Capture the cell that displays the provided text and extract its [x, y] central coordinate. 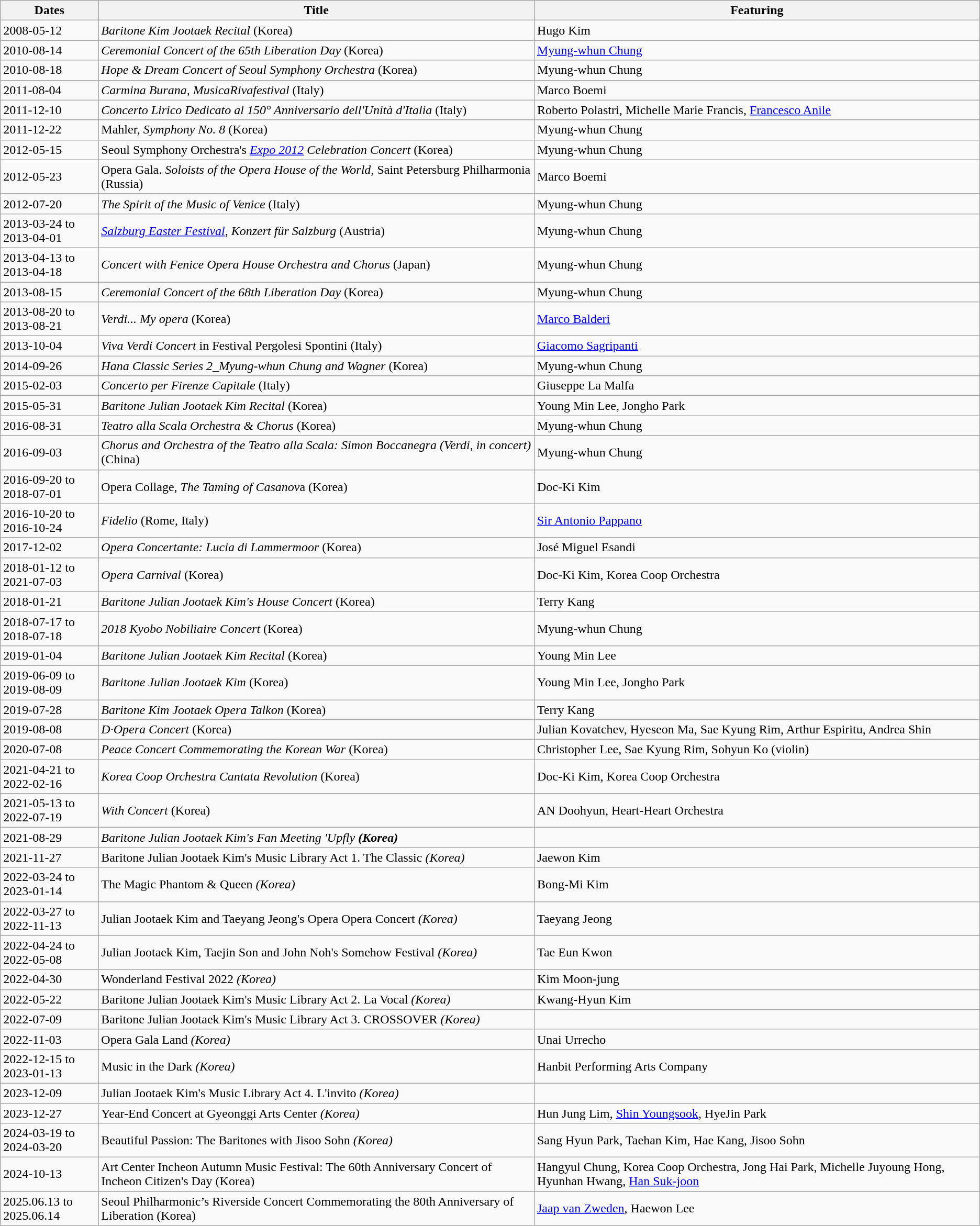
2012-05-23 [49, 177]
Mahler, Symphony No. 8 (Korea) [316, 130]
With Concert (Korea) [316, 810]
Teatro alla Scala Orchestra & Chorus (Korea) [316, 426]
Julian Kovatchev, Hyeseon Ma, Sae Kyung Rim, Arthur Espiritu, Andrea Shin [757, 730]
2023-12-27 [49, 1113]
2012-05-15 [49, 150]
Salzburg Easter Festival, Konzert für Salzburg (Austria) [316, 230]
Marco Balderi [757, 319]
Baritone Julian Jootaek Kim's Fan Meeting 'Upfly (Korea) [316, 838]
Hanbit Performing Arts Company [757, 1066]
2013-10-04 [49, 346]
Taeyang Jeong [757, 918]
2021-11-27 [49, 857]
2010-08-18 [49, 70]
Seoul Philharmonic’s Riverside Concert Commemorating the 80th Anniversary of Liberation (Korea) [316, 1208]
Baritone Julian Jootaek Kim (Korea) [316, 683]
Doc-Ki Kim [757, 487]
Opera Collage, The Taming of Casanova (Korea) [316, 487]
2021-08-29 [49, 838]
2024-10-13 [49, 1175]
Art Center Incheon Autumn Music Festival: The 60th Anniversary Concert of Incheon Citizen's Day (Korea) [316, 1175]
Baritone Julian Jootaek Kim's Music Library Act 1. The Classic (Korea) [316, 857]
Hun Jung Lim, Shin Youngsook, HyeJin Park [757, 1113]
Hope & Dream Concert of Seoul Symphony Orchestra (Korea) [316, 70]
The Spirit of the Music of Venice (Italy) [316, 204]
Concert with Fenice Opera House Orchestra and Chorus (Japan) [316, 265]
2015-02-03 [49, 386]
Viva Verdi Concert in Festival Pergolesi Spontini (Italy) [316, 346]
2013-08-15 [49, 292]
Dates [49, 10]
Kim Moon-jung [757, 979]
2023-12-09 [49, 1093]
Kwang-Hyun Kim [757, 999]
2024-03-19 to2024-03-20 [49, 1140]
Roberto Polastri, Michelle Marie Francis, Francesco Anile [757, 110]
Julian Jootaek Kim and Taeyang Jeong's Opera Opera Concert (Korea) [316, 918]
2016-09-03 [49, 452]
2022-11-03 [49, 1039]
2011-08-04 [49, 90]
Beautiful Passion: The Baritones with Jisoo Sohn (Korea) [316, 1140]
2011-12-22 [49, 130]
Concerto Lirico Dedicato al 150° Anniversario dell'Unità d'Italia (Italy) [316, 110]
Verdi... My opera (Korea) [316, 319]
2013-08-20 to2013-08-21 [49, 319]
2014-09-26 [49, 366]
2008-05-12 [49, 30]
Julian Jootaek Kim, Taejin Son and John Noh's Somehow Festival (Korea) [316, 953]
Korea Coop Orchestra Cantata Revolution (Korea) [316, 777]
2010-08-14 [49, 50]
2025.06.13 to 2025.06.14 [49, 1208]
AN Doohyun, Heart-Heart Orchestra [757, 810]
2022-04-24 to2022-05-08 [49, 953]
Featuring [757, 10]
Concerto per Firenze Capitale (Italy) [316, 386]
Peace Concert Commemorating the Korean War (Korea) [316, 750]
Bong-Mi Kim [757, 885]
2018 Kyobo Nobiliaire Concert (Korea) [316, 628]
2012-07-20 [49, 204]
2019-08-08 [49, 730]
Jaewon Kim [757, 857]
Tae Eun Kwon [757, 953]
2022-03-27 to2022-11-13 [49, 918]
Opera Concertante: Lucia di Lammermoor (Korea) [316, 548]
Sang Hyun Park, Taehan Kim, Hae Kang, Jisoo Sohn [757, 1140]
José Miguel Esandi [757, 548]
Baritone Julian Jootaek Kim's Music Library Act 2. La Vocal (Korea) [316, 999]
2018-07-17 to2018-07-18 [49, 628]
Baritone Julian Jootaek Kim's Music Library Act 3. CROSSOVER (Korea) [316, 1019]
Giuseppe La Malfa [757, 386]
Baritone Kim Jootaek Recital (Korea) [316, 30]
Opera Gala. Soloists of the Opera House of the World, Saint Petersburg Philharmonia (Russia) [316, 177]
2015-05-31 [49, 406]
2017-12-02 [49, 548]
2021-04-21 to2022-02-16 [49, 777]
Ceremonial Concert of the 65th Liberation Day (Korea) [316, 50]
Year-End Concert at Gyeonggi Arts Center (Korea) [316, 1113]
2016-10-20 to2016-10-24 [49, 520]
2019-06-09 to2019-08-09 [49, 683]
2016-08-31 [49, 426]
D·Opera Concert (Korea) [316, 730]
Opera Carnival (Korea) [316, 575]
2018-01-21 [49, 601]
2022-12-15 to2023-01-13 [49, 1066]
2022-05-22 [49, 999]
2018-01-12 to2021-07-03 [49, 575]
Seoul Symphony Orchestra's Expo 2012 Celebration Concert (Korea) [316, 150]
2020-07-08 [49, 750]
Chorus and Orchestra of the Teatro alla Scala: Simon Boccanegra (Verdi, in concert) (China) [316, 452]
Young Min Lee [757, 655]
Christopher Lee, Sae Kyung Rim, Sohyun Ko (violin) [757, 750]
Hana Classic Series 2_Myung-whun Chung and Wagner (Korea) [316, 366]
2019-01-04 [49, 655]
Julian Jootaek Kim's Music Library Act 4. L'invito (Korea) [316, 1093]
2022-07-09 [49, 1019]
Hangyul Chung, Korea Coop Orchestra, Jong Hai Park, Michelle Juyoung Hong, Hyunhan Hwang, Han Suk-joon [757, 1175]
2022-03-24 to2023-01-14 [49, 885]
2013-03-24 to2013-04-01 [49, 230]
2013-04-13 to2013-04-18 [49, 265]
Music in the Dark (Korea) [316, 1066]
Wonderland Festival 2022 (Korea) [316, 979]
Ceremonial Concert of the 68th Liberation Day (Korea) [316, 292]
Baritone Julian Jootaek Kim's House Concert (Korea) [316, 601]
Title [316, 10]
Opera Gala Land (Korea) [316, 1039]
2019-07-28 [49, 709]
Carmina Burana, MusicaRivafestival (Italy) [316, 90]
Baritone Kim Jootaek Opera Talkon (Korea) [316, 709]
2022-04-30 [49, 979]
Unai Urrecho [757, 1039]
Fidelio (Rome, Italy) [316, 520]
The Magic Phantom & Queen (Korea) [316, 885]
Jaap van Zweden, Haewon Lee [757, 1208]
Hugo Kim [757, 30]
2011-12-10 [49, 110]
Giacomo Sagripanti [757, 346]
2021-05-13 to2022-07-19 [49, 810]
2016-09-20 to2018-07-01 [49, 487]
Sir Antonio Pappano [757, 520]
